Detect which cell encompasses the target text, then output its [x, y] center coordinate. 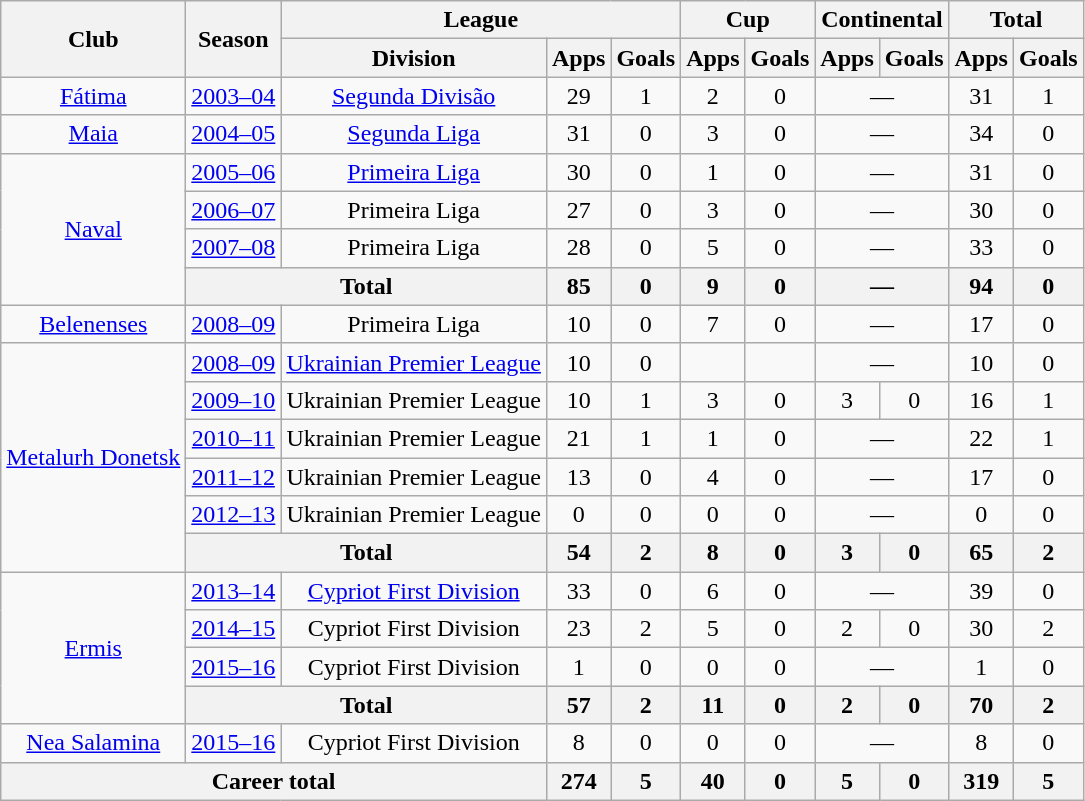
29 [578, 96]
2004–05 [234, 134]
2012–13 [234, 515]
Belenenses [94, 324]
65 [981, 553]
40 [713, 781]
Division [414, 58]
28 [578, 248]
11 [713, 705]
39 [981, 591]
League [481, 20]
2009–10 [234, 400]
22 [981, 438]
Fátima [94, 96]
7 [713, 324]
70 [981, 705]
Segunda Liga [414, 134]
2014–15 [234, 629]
Season [234, 39]
Maia [94, 134]
Nea Salamina [94, 743]
21 [578, 438]
2011–12 [234, 477]
9 [713, 286]
34 [981, 134]
2005–06 [234, 172]
Club [94, 39]
23 [578, 629]
2010–11 [234, 438]
85 [578, 286]
Cup [748, 20]
4 [713, 477]
6 [713, 591]
Career total [274, 781]
54 [578, 553]
274 [578, 781]
94 [981, 286]
2006–07 [234, 210]
2013–14 [234, 591]
319 [981, 781]
2007–08 [234, 248]
13 [578, 477]
16 [981, 400]
57 [578, 705]
27 [578, 210]
Ermis [94, 648]
Metalurh Donetsk [94, 457]
2003–04 [234, 96]
Continental [882, 20]
Segunda Divisão [414, 96]
Naval [94, 229]
